Provide the [X, Y] coordinate of the cell's center where the given text is located.  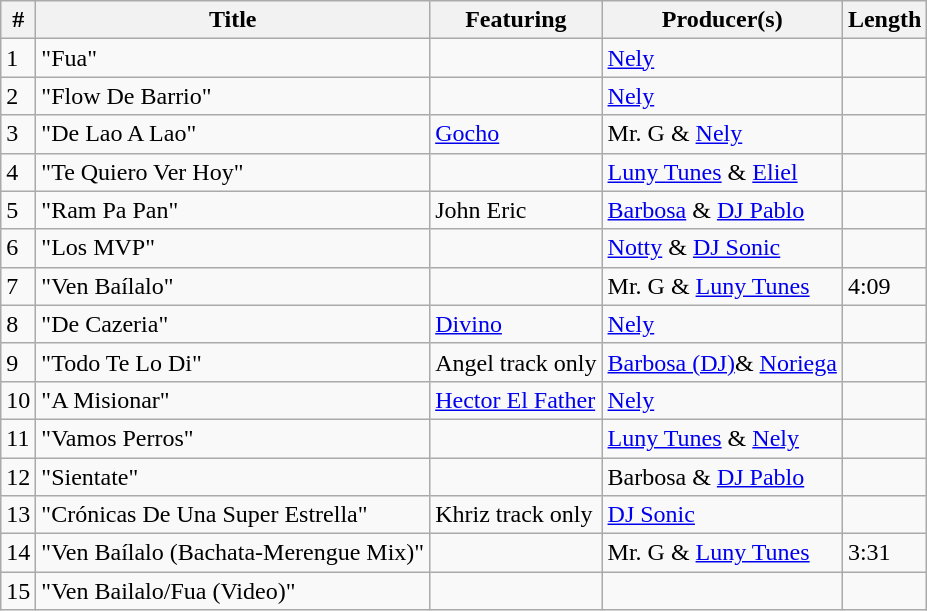
11 [18, 438]
13 [18, 515]
"Ram Pa Pan" [233, 210]
12 [18, 477]
"Todo Te Lo Di" [233, 362]
3:31 [884, 553]
15 [18, 591]
Producer(s) [722, 20]
"Ven Baílalo (Bachata-Merengue Mix)" [233, 553]
Mr. G & Nely [722, 134]
Gocho [516, 134]
Featuring [516, 20]
"Flow De Barrio" [233, 96]
Barbosa (DJ)& Noriega [722, 362]
"Ven Baílalo" [233, 286]
Length [884, 20]
2 [18, 96]
9 [18, 362]
John Eric [516, 210]
3 [18, 134]
"A Misionar" [233, 400]
Hector El Father [516, 400]
"De Cazeria" [233, 324]
DJ Sonic [722, 515]
"Vamos Perros" [233, 438]
4 [18, 172]
Luny Tunes & Eliel [722, 172]
10 [18, 400]
7 [18, 286]
Title [233, 20]
6 [18, 248]
"Fua" [233, 58]
"Ven Bailalo/Fua (Video)" [233, 591]
"Los MVP" [233, 248]
"De Lao A Lao" [233, 134]
Khriz track only [516, 515]
"Crónicas De Una Super Estrella" [233, 515]
Notty & DJ Sonic [722, 248]
4:09 [884, 286]
"Te Quiero Ver Hoy" [233, 172]
Angel track only [516, 362]
"Sientate" [233, 477]
8 [18, 324]
# [18, 20]
Divino [516, 324]
5 [18, 210]
14 [18, 553]
Luny Tunes & Nely [722, 438]
1 [18, 58]
